From the cell containing the given text, extract its center point as [x, y] coordinate. 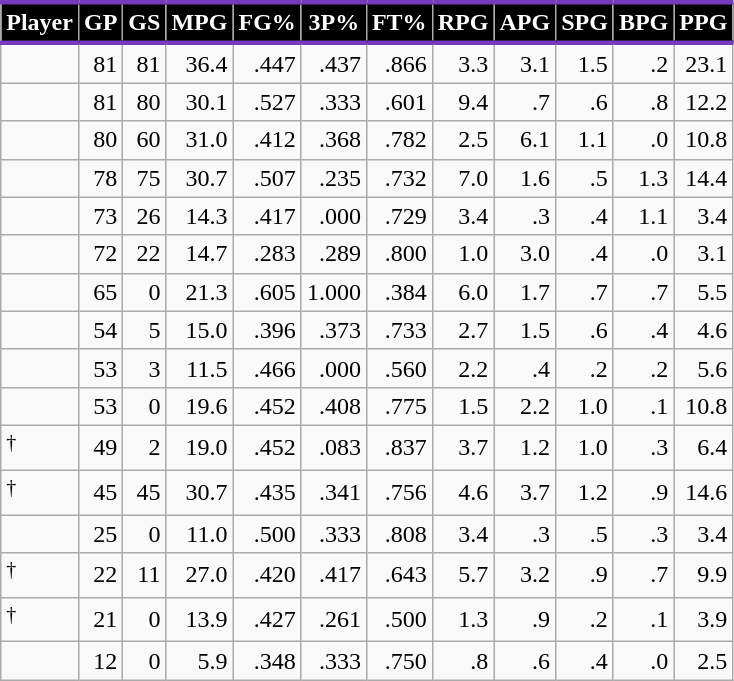
2 [144, 448]
.837 [399, 448]
.235 [334, 178]
BPG [643, 22]
.756 [399, 492]
2.7 [463, 330]
.605 [267, 292]
23.1 [704, 63]
21.3 [200, 292]
36.4 [200, 63]
PPG [704, 22]
6.1 [525, 140]
.507 [267, 178]
.866 [399, 63]
14.6 [704, 492]
19.0 [200, 448]
14.4 [704, 178]
MPG [200, 22]
.384 [399, 292]
5.9 [200, 661]
12.2 [704, 102]
5 [144, 330]
5.5 [704, 292]
6.0 [463, 292]
.348 [267, 661]
.437 [334, 63]
.732 [399, 178]
54 [100, 330]
60 [144, 140]
1.000 [334, 292]
.283 [267, 254]
1.7 [525, 292]
.601 [399, 102]
73 [100, 216]
GS [144, 22]
.808 [399, 534]
.775 [399, 406]
5.6 [704, 368]
11.0 [200, 534]
FG% [267, 22]
19.6 [200, 406]
72 [100, 254]
3.0 [525, 254]
.368 [334, 140]
.435 [267, 492]
6.4 [704, 448]
14.3 [200, 216]
.412 [267, 140]
.466 [267, 368]
.261 [334, 620]
.729 [399, 216]
12 [100, 661]
30.1 [200, 102]
1.6 [525, 178]
5.7 [463, 576]
15.0 [200, 330]
25 [100, 534]
.289 [334, 254]
.396 [267, 330]
65 [100, 292]
RPG [463, 22]
.447 [267, 63]
.750 [399, 661]
7.0 [463, 178]
3.2 [525, 576]
.643 [399, 576]
Player [40, 22]
.408 [334, 406]
3.9 [704, 620]
11.5 [200, 368]
GP [100, 22]
13.9 [200, 620]
11 [144, 576]
.341 [334, 492]
.420 [267, 576]
.560 [399, 368]
27.0 [200, 576]
.527 [267, 102]
.427 [267, 620]
FT% [399, 22]
14.7 [200, 254]
.800 [399, 254]
.083 [334, 448]
26 [144, 216]
SPG [585, 22]
31.0 [200, 140]
75 [144, 178]
3P% [334, 22]
9.9 [704, 576]
49 [100, 448]
21 [100, 620]
APG [525, 22]
3.3 [463, 63]
.782 [399, 140]
9.4 [463, 102]
78 [100, 178]
3 [144, 368]
.733 [399, 330]
.373 [334, 330]
